Capture the cell that displays the provided text and extract its (x, y) central coordinate. 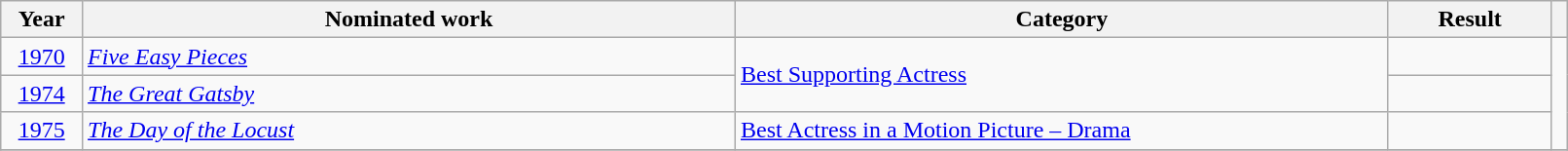
Category (1061, 19)
1970 (42, 57)
Best Actress in a Motion Picture – Drama (1061, 131)
Five Easy Pieces (409, 57)
Result (1470, 19)
The Great Gatsby (409, 94)
The Day of the Locust (409, 131)
Year (42, 19)
Nominated work (409, 19)
Best Supporting Actress (1061, 75)
1975 (42, 131)
1974 (42, 94)
